Capture the cell that displays the provided text and extract its [X, Y] central coordinate. 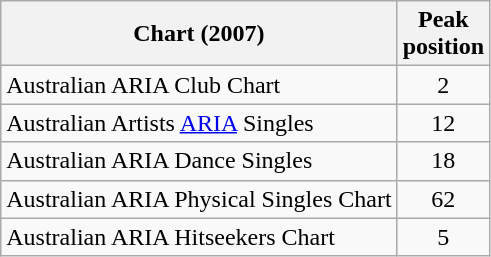
Australian ARIA Hitseekers Chart [199, 237]
18 [443, 161]
Australian ARIA Club Chart [199, 85]
Chart (2007) [199, 34]
5 [443, 237]
Peakposition [443, 34]
12 [443, 123]
Australian ARIA Dance Singles [199, 161]
62 [443, 199]
Australian ARIA Physical Singles Chart [199, 199]
2 [443, 85]
Australian Artists ARIA Singles [199, 123]
